Provide the (x, y) coordinate of the cell's center where the given text is located.  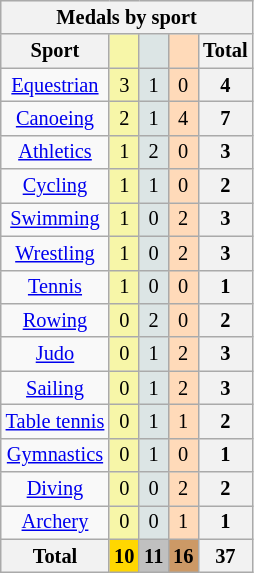
16 (183, 556)
Sailing (55, 388)
Archery (55, 522)
11 (154, 556)
Equestrian (55, 85)
Medals by sport (127, 17)
Cycling (55, 186)
Athletics (55, 152)
Gymnastics (55, 455)
Table tennis (55, 421)
10 (124, 556)
Tennis (55, 287)
Diving (55, 489)
Canoeing (55, 118)
Rowing (55, 320)
37 (225, 556)
7 (225, 118)
Wrestling (55, 253)
Swimming (55, 219)
Sport (55, 51)
Judo (55, 354)
